Provide the [x, y] coordinate of the cell's center where the given text is located.  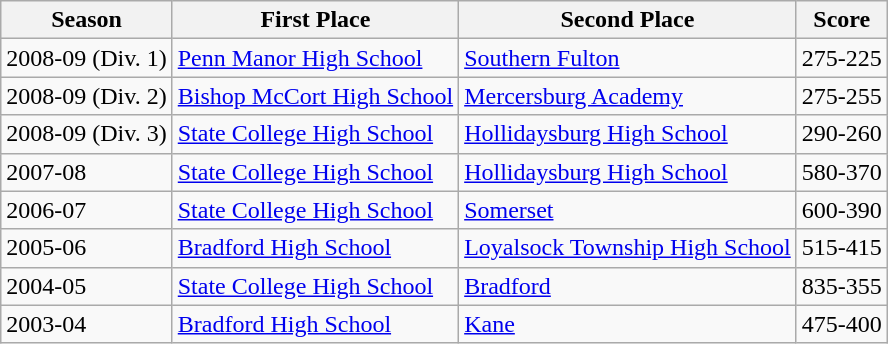
Southern Fulton [628, 58]
First Place [315, 20]
Season [86, 20]
2007-08 [86, 172]
Second Place [628, 20]
275-255 [842, 96]
600-390 [842, 210]
Penn Manor High School [315, 58]
515-415 [842, 248]
Bradford [628, 286]
580-370 [842, 172]
2005-06 [86, 248]
275-225 [842, 58]
Kane [628, 324]
2004-05 [86, 286]
2003-04 [86, 324]
Score [842, 20]
Somerset [628, 210]
2008-09 (Div. 1) [86, 58]
Bishop McCort High School [315, 96]
2006-07 [86, 210]
2008-09 (Div. 2) [86, 96]
2008-09 (Div. 3) [86, 134]
475-400 [842, 324]
Mercersburg Academy [628, 96]
835-355 [842, 286]
Loyalsock Township High School [628, 248]
290-260 [842, 134]
